Return the [x, y] coordinate for the center point of the cell that contains the specified text.  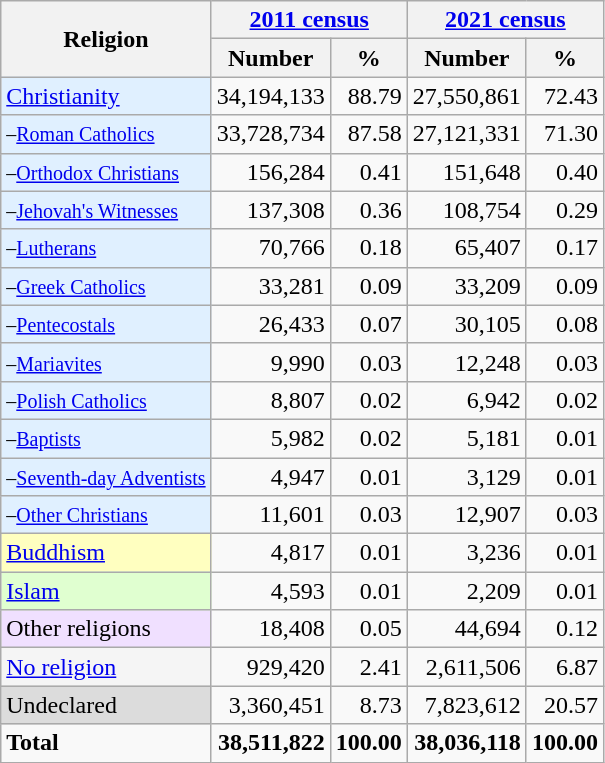
–Jehovah's Witnesses [106, 210]
–Polish Catholics [106, 400]
–Baptists [106, 438]
0.41 [368, 172]
34,194,133 [270, 96]
No religion [106, 667]
–Orthodox Christians [106, 172]
108,754 [466, 210]
Buddhism [106, 553]
137,308 [270, 210]
8.73 [368, 705]
Undeclared [106, 705]
3,360,451 [270, 705]
0.07 [368, 324]
2021 census [505, 20]
88.79 [368, 96]
0.29 [564, 210]
–Lutherans [106, 248]
Other religions [106, 629]
0.12 [564, 629]
26,433 [270, 324]
7,823,612 [466, 705]
4,593 [270, 591]
4,947 [270, 477]
6,942 [466, 400]
5,181 [466, 438]
9,990 [270, 362]
65,407 [466, 248]
33,209 [466, 286]
70,766 [270, 248]
11,601 [270, 515]
0.17 [564, 248]
12,907 [466, 515]
12,248 [466, 362]
0.18 [368, 248]
71.30 [564, 134]
8,807 [270, 400]
–Mariavites [106, 362]
33,281 [270, 286]
2011 census [309, 20]
Christianity [106, 96]
151,648 [466, 172]
44,694 [466, 629]
20.57 [564, 705]
929,420 [270, 667]
–Greek Catholics [106, 286]
0.36 [368, 210]
0.05 [368, 629]
0.08 [564, 324]
–Pentecostals [106, 324]
38,511,822 [270, 743]
156,284 [270, 172]
4,817 [270, 553]
72.43 [564, 96]
6.87 [564, 667]
27,550,861 [466, 96]
33,728,734 [270, 134]
2,209 [466, 591]
3,129 [466, 477]
–Other Christians [106, 515]
27,121,331 [466, 134]
Religion [106, 39]
2,611,506 [466, 667]
38,036,118 [466, 743]
0.40 [564, 172]
2.41 [368, 667]
Total [106, 743]
3,236 [466, 553]
–Roman Catholics [106, 134]
30,105 [466, 324]
18,408 [270, 629]
Islam [106, 591]
87.58 [368, 134]
–Seventh-day Adventists [106, 477]
5,982 [270, 438]
